Identify which cell holds the provided text, then report its (x, y) central coordinate. 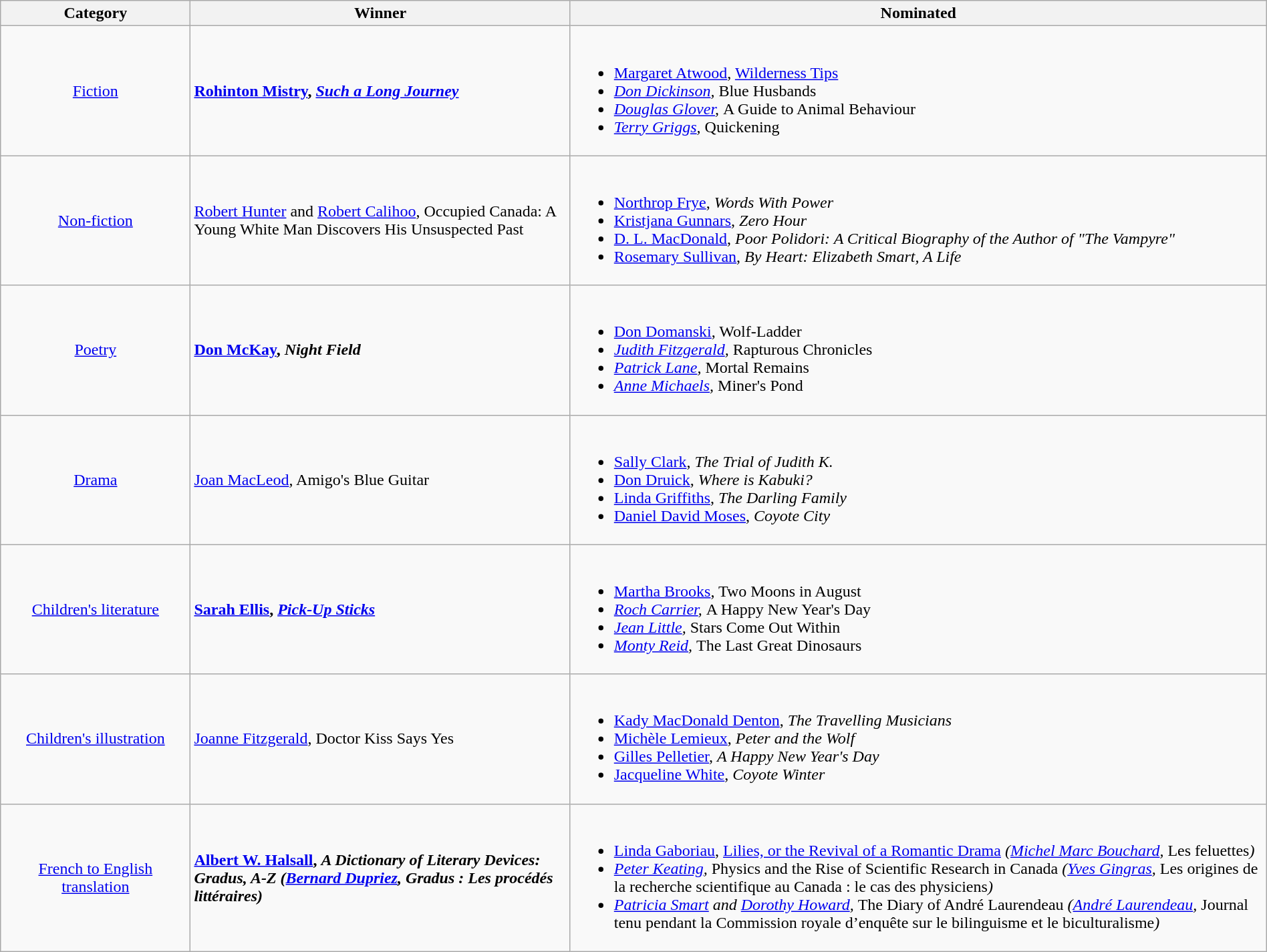
Margaret Atwood, Wilderness TipsDon Dickinson, Blue HusbandsDouglas Glover, A Guide to Animal BehaviourTerry Griggs, Quickening (918, 91)
Albert W. Halsall, A Dictionary of Literary Devices: Gradus, A-Z (Bernard Dupriez, Gradus : Les procédés littéraires) (380, 878)
Sally Clark, The Trial of Judith K.Don Druick, Where is Kabuki?Linda Griffiths, The Darling FamilyDaniel David Moses, Coyote City (918, 480)
Non-fiction (96, 220)
French to English translation (96, 878)
Category (96, 13)
Joanne Fitzgerald, Doctor Kiss Says Yes (380, 739)
Poetry (96, 350)
Robert Hunter and Robert Calihoo, Occupied Canada: A Young White Man Discovers His Unsuspected Past (380, 220)
Children's illustration (96, 739)
Winner (380, 13)
Rohinton Mistry, Such a Long Journey (380, 91)
Nominated (918, 13)
Joan MacLeod, Amigo's Blue Guitar (380, 480)
Don Domanski, Wolf-LadderJudith Fitzgerald, Rapturous ChroniclesPatrick Lane, Mortal RemainsAnne Michaels, Miner's Pond (918, 350)
Drama (96, 480)
Don McKay, Night Field (380, 350)
Children's literature (96, 609)
Fiction (96, 91)
Martha Brooks, Two Moons in AugustRoch Carrier, A Happy New Year's DayJean Little, Stars Come Out WithinMonty Reid, The Last Great Dinosaurs (918, 609)
Sarah Ellis, Pick-Up Sticks (380, 609)
